Search for the cell housing the specified text and yield its (x, y) center coordinate. 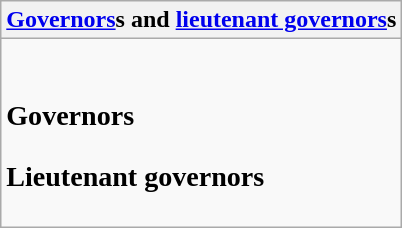
GovernorsLieutenant governors (202, 133)
Governorss and lieutenant governorss (202, 20)
